Extract the (X, Y) coordinate from the center of the cell holding the provided text.  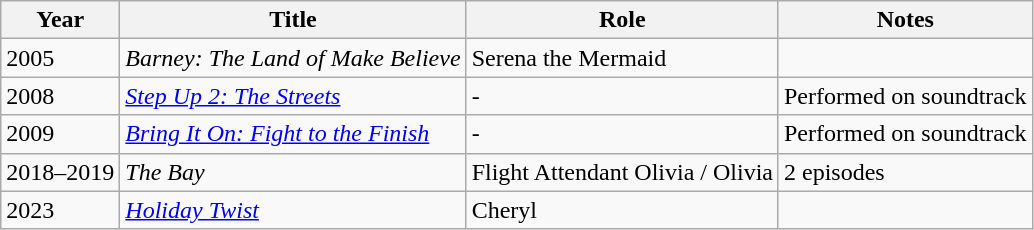
2009 (60, 134)
2018–2019 (60, 172)
Bring It On: Fight to the Finish (293, 134)
2005 (60, 58)
Step Up 2: The Streets (293, 96)
Role (622, 20)
The Bay (293, 172)
Flight Attendant Olivia / Olivia (622, 172)
2 episodes (905, 172)
Notes (905, 20)
Serena the Mermaid (622, 58)
Cheryl (622, 210)
Barney: The Land of Make Believe (293, 58)
Title (293, 20)
Holiday Twist (293, 210)
2008 (60, 96)
Year (60, 20)
2023 (60, 210)
